Search for the cell housing the specified text and yield its [x, y] center coordinate. 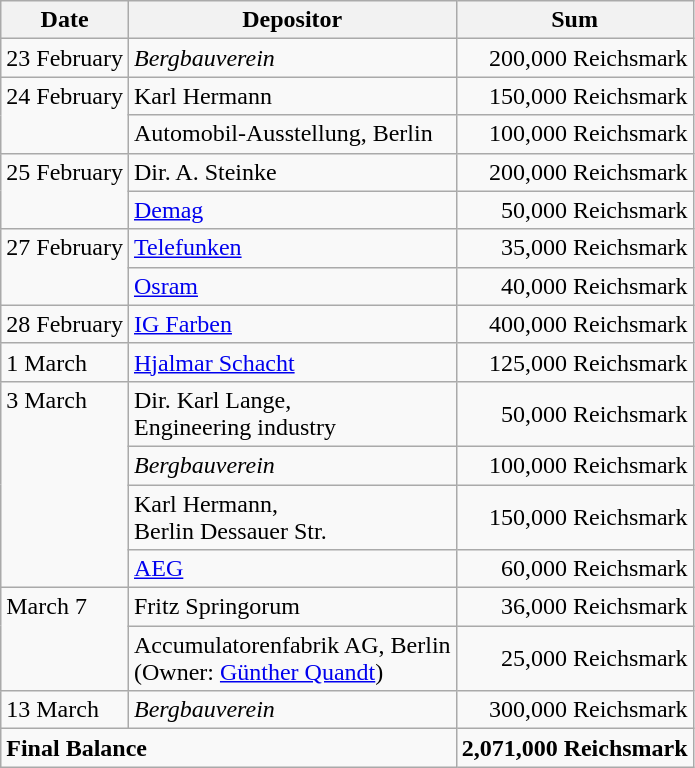
28 February [65, 324]
Depositor [292, 20]
400,000 Reichsmark [574, 324]
1 March [65, 362]
Demag [292, 210]
Dir. Karl Lange, Engineering industry [292, 414]
40,000 Reichsmark [574, 286]
Sum [574, 20]
23 February [65, 58]
125,000 Reichsmark [574, 362]
25,000 Reichsmark [574, 658]
IG Farben [292, 324]
300,000 Reichsmark [574, 710]
Telefunken [292, 248]
3 March [65, 484]
Karl Hermann [292, 96]
Hjalmar Schacht [292, 362]
Fritz Springorum [292, 607]
24 February [65, 115]
Osram [292, 286]
27 February [65, 267]
Dir. A. Steinke [292, 172]
Accumulatorenfabrik AG, Berlin (Owner: Günther Quandt) [292, 658]
Date [65, 20]
Final Balance [228, 748]
35,000 Reichsmark [574, 248]
60,000 Reichsmark [574, 569]
Karl Hermann, Berlin Dessauer Str. [292, 516]
AEG [292, 569]
Automobil-Ausstellung, Berlin [292, 134]
March 7 [65, 640]
13 March [65, 710]
25 February [65, 191]
2,071,000 Reichsmark [574, 748]
36,000 Reichsmark [574, 607]
